Find where the given text appears and provide that cell's center as (X, Y) coordinate. 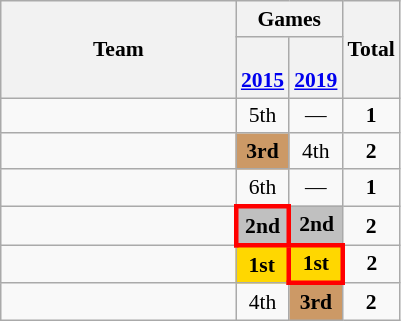
2019 (316, 68)
2015 (262, 68)
Total (370, 50)
Games (290, 19)
5th (262, 116)
Team (118, 50)
6th (262, 188)
